Identify which cell holds the provided text, then report its [x, y] central coordinate. 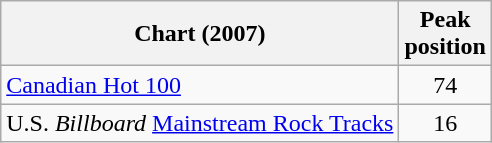
Peakposition [445, 34]
U.S. Billboard Mainstream Rock Tracks [200, 123]
Chart (2007) [200, 34]
16 [445, 123]
74 [445, 85]
Canadian Hot 100 [200, 85]
